Find where the given text appears and provide that cell's center as [X, Y] coordinate. 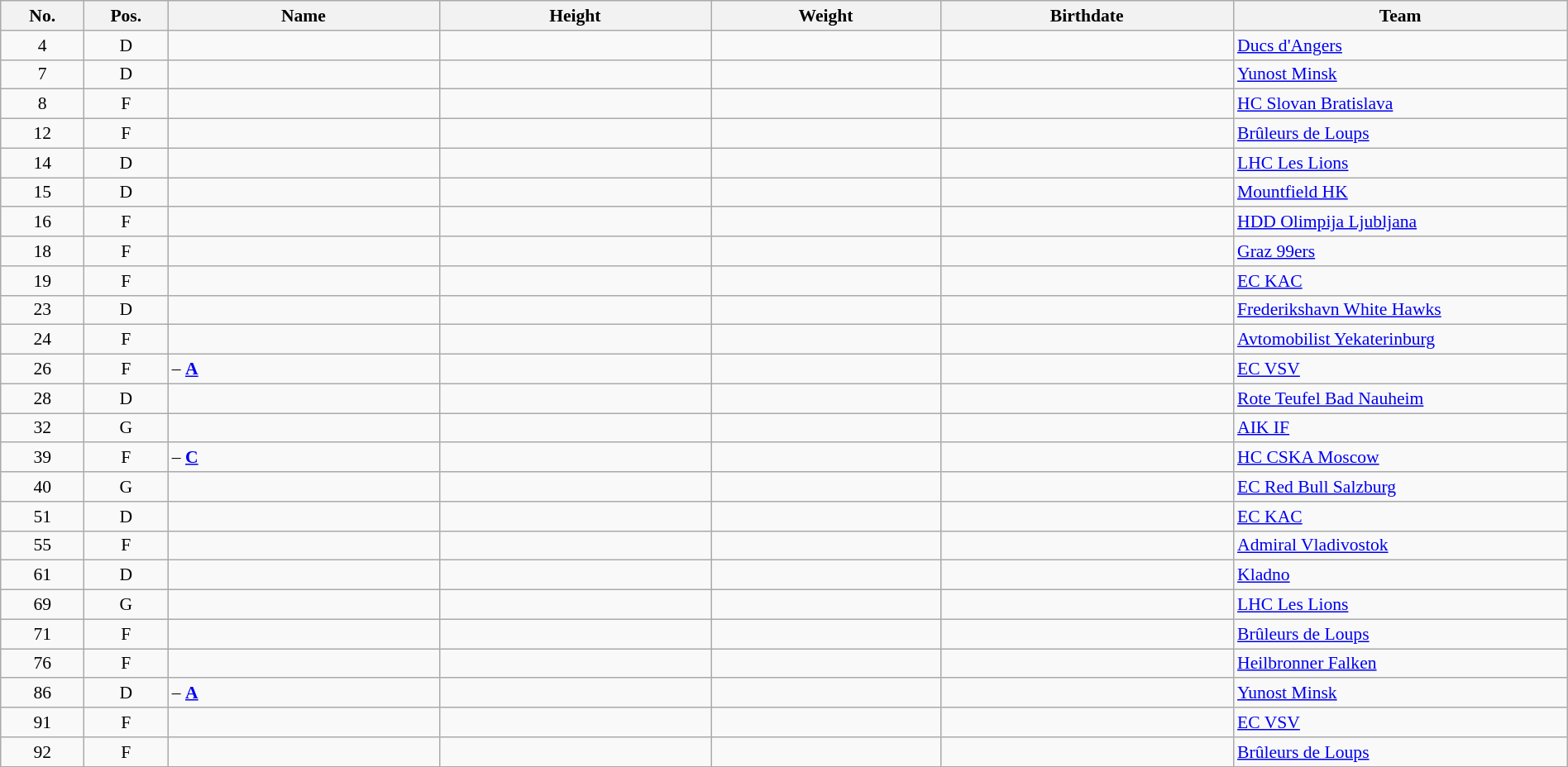
61 [43, 575]
AIK IF [1400, 428]
Birthdate [1087, 16]
Frederikshavn White Hawks [1400, 310]
39 [43, 458]
Heilbronner Falken [1400, 664]
Rote Teufel Bad Nauheim [1400, 398]
69 [43, 605]
28 [43, 398]
Name [304, 16]
71 [43, 634]
4 [43, 45]
7 [43, 74]
32 [43, 428]
76 [43, 664]
51 [43, 517]
HDD Olimpija Ljubljana [1400, 222]
91 [43, 722]
Graz 99ers [1400, 251]
86 [43, 693]
16 [43, 222]
92 [43, 752]
Ducs d'Angers [1400, 45]
No. [43, 16]
HC CSKA Moscow [1400, 458]
Kladno [1400, 575]
19 [43, 281]
23 [43, 310]
EC Red Bull Salzburg [1400, 487]
18 [43, 251]
Pos. [126, 16]
14 [43, 163]
Team [1400, 16]
8 [43, 104]
55 [43, 545]
Mountfield HK [1400, 193]
Admiral Vladivostok [1400, 545]
HC Slovan Bratislava [1400, 104]
12 [43, 134]
– C [304, 458]
Weight [826, 16]
15 [43, 193]
Avtomobilist Yekaterinburg [1400, 340]
Height [575, 16]
40 [43, 487]
26 [43, 369]
24 [43, 340]
